Extract the [X, Y] coordinate from the center of the cell holding the provided text.  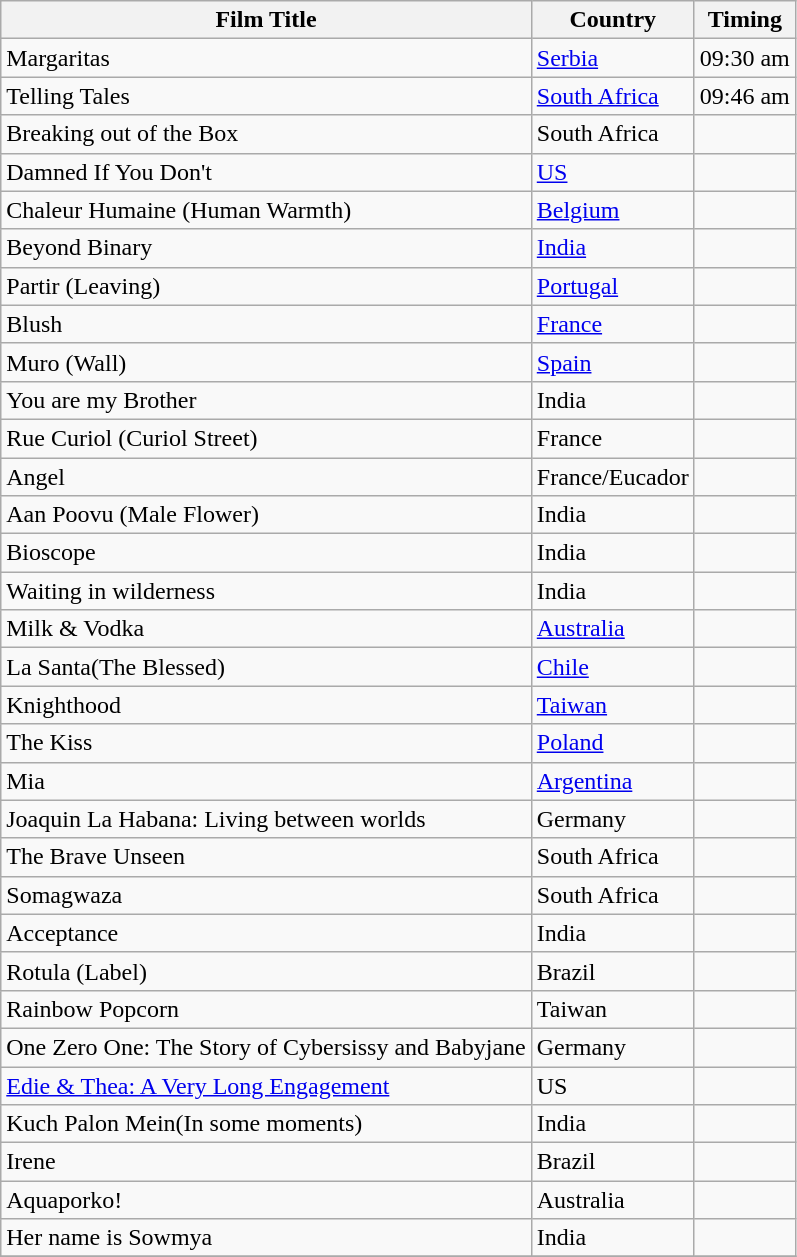
Film Title [266, 20]
Somagwaza [266, 895]
The Kiss [266, 743]
Her name is Sowmya [266, 1238]
Muro (Wall) [266, 362]
Knighthood [266, 705]
Rotula (Label) [266, 971]
Chaleur Humaine (Human Warmth) [266, 210]
09:30 am [744, 58]
Milk & Vodka [266, 629]
Waiting in wilderness [266, 591]
Chile [612, 667]
La Santa(The Blessed) [266, 667]
Bioscope [266, 553]
Kuch Palon Mein(In some moments) [266, 1124]
Argentina [612, 781]
Angel [266, 477]
Portugal [612, 286]
Serbia [612, 58]
Mia [266, 781]
One Zero One: The Story of Cybersissy and Babyjane [266, 1047]
Country [612, 20]
Acceptance [266, 933]
Blush [266, 324]
Belgium [612, 210]
You are my Brother [266, 400]
09:46 am [744, 96]
Breaking out of the Box [266, 134]
Irene [266, 1162]
France/Eucador [612, 477]
Beyond Binary [266, 248]
Spain [612, 362]
Damned If You Don't [266, 172]
Aquaporko! [266, 1200]
Telling Tales [266, 96]
Edie & Thea: A Very Long Engagement [266, 1085]
Joaquin La Habana: Living between worlds [266, 819]
Margaritas [266, 58]
The Brave Unseen [266, 857]
Aan Poovu (Male Flower) [266, 515]
Poland [612, 743]
Partir (Leaving) [266, 286]
Timing [744, 20]
Rainbow Popcorn [266, 1009]
Rue Curiol (Curiol Street) [266, 438]
